Determine the [x, y] coordinate at the center of the cell enclosing the given text.  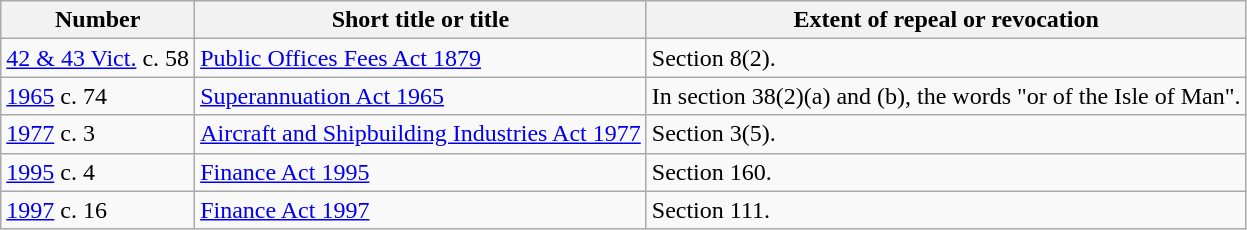
1977 c. 3 [98, 134]
Short title or title [421, 20]
1997 c. 16 [98, 210]
Finance Act 1995 [421, 172]
Extent of repeal or revocation [946, 20]
42 & 43 Vict. c. 58 [98, 58]
In section 38(2)(a) and (b), the words "or of the Isle of Man". [946, 96]
1995 c. 4 [98, 172]
Public Offices Fees Act 1879 [421, 58]
1965 c. 74 [98, 96]
Aircraft and Shipbuilding Industries Act 1977 [421, 134]
Superannuation Act 1965 [421, 96]
Section 160. [946, 172]
Section 111. [946, 210]
Number [98, 20]
Section 8(2). [946, 58]
Finance Act 1997 [421, 210]
Section 3(5). [946, 134]
